For the text-containing cell, return its midpoint in (X, Y) coordinate format. 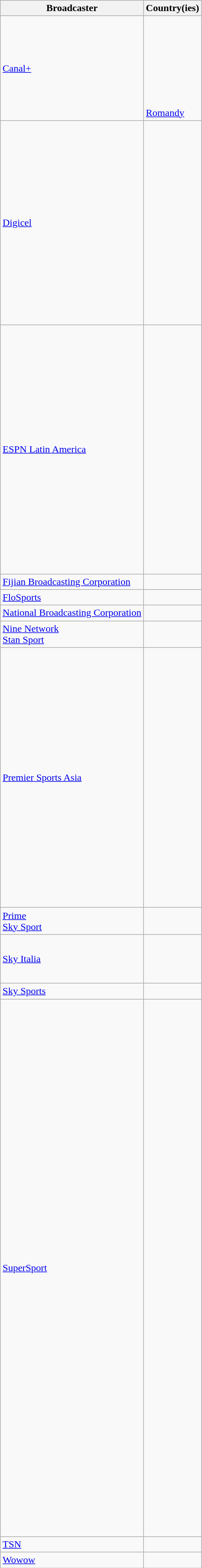
Broadcaster (72, 8)
Sky Italia (72, 958)
Canal+ (72, 68)
National Broadcasting Corporation (72, 613)
SuperSport (72, 1268)
Premier Sports Asia (72, 777)
Sky Sports (72, 991)
FloSports (72, 597)
Wowow (72, 1560)
Fijian Broadcasting Corporation (72, 582)
Prime Sky Sport (72, 921)
Nine Network Stan Sport (72, 634)
TSN (72, 1545)
Romandy (172, 68)
ESPN Latin America (72, 449)
Country(ies) (172, 8)
Digicel (72, 223)
